Pinpoint the cell where the given text exists, returning its (x, y) midpoint coordinate. 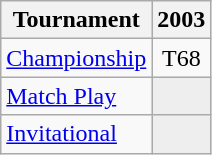
Tournament (76, 20)
Match Play (76, 96)
2003 (182, 20)
Championship (76, 58)
Invitational (76, 134)
T68 (182, 58)
